Extract the [x, y] coordinate from the center of the cell holding the provided text.  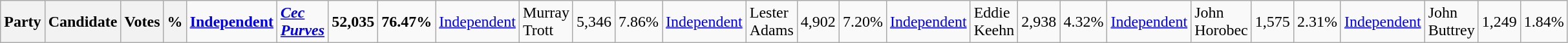
John Horobec [1222, 22]
John Buttrey [1452, 22]
5,346 [593, 22]
1,575 [1272, 22]
Party [23, 22]
Votes [142, 22]
% [175, 22]
4,902 [818, 22]
7.20% [862, 22]
1.84% [1543, 22]
76.47% [407, 22]
Candidate [83, 22]
4.32% [1083, 22]
Cec Purves [302, 22]
52,035 [353, 22]
1,249 [1499, 22]
7.86% [639, 22]
Murray Trott [546, 22]
2.31% [1317, 22]
2,938 [1039, 22]
Lester Adams [772, 22]
Eddie Keehn [994, 22]
